Capture the cell that displays the provided text and extract its [X, Y] central coordinate. 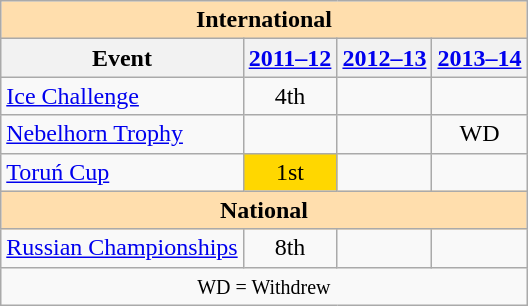
2012–13 [384, 58]
Nebelhorn Trophy [122, 134]
WD = Withdrew [264, 286]
2013–14 [480, 58]
Event [122, 58]
Toruń Cup [122, 172]
4th [290, 96]
Ice Challenge [122, 96]
National [264, 210]
2011–12 [290, 58]
International [264, 20]
WD [480, 134]
1st [290, 172]
8th [290, 248]
Russian Championships [122, 248]
